Return the [X, Y] coordinate for the center point of the cell that contains the specified text.  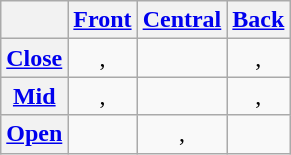
Mid [34, 96]
Back [258, 20]
Central [182, 20]
Front [102, 20]
Open [34, 134]
Close [34, 58]
